Locate the cell with the specified text and output its [X, Y] center coordinate. 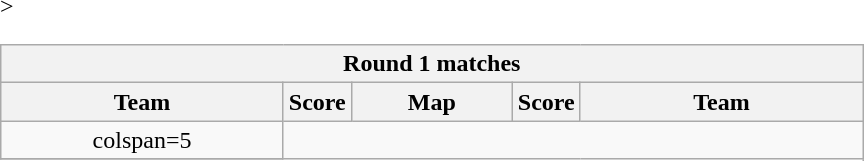
Map [432, 102]
Round 1 matches [432, 64]
colspan=5 [142, 140]
